Locate the cell with the specified text and output its [X, Y] center coordinate. 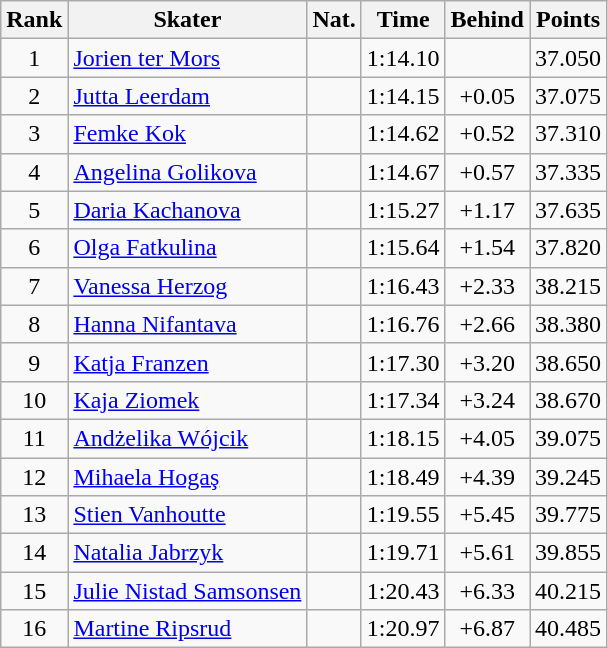
+0.05 [487, 96]
Jutta Leerdam [188, 96]
1:19.71 [403, 553]
Natalia Jabrzyk [188, 553]
Skater [188, 20]
13 [34, 515]
Katja Franzen [188, 362]
1:14.67 [403, 172]
Angelina Golikova [188, 172]
+4.05 [487, 438]
Behind [487, 20]
+6.87 [487, 629]
38.215 [568, 286]
Jorien ter Mors [188, 58]
+0.57 [487, 172]
1:20.97 [403, 629]
3 [34, 134]
+1.17 [487, 210]
11 [34, 438]
1:14.15 [403, 96]
39.075 [568, 438]
+6.33 [487, 591]
Vanessa Herzog [188, 286]
+3.20 [487, 362]
Time [403, 20]
1:16.43 [403, 286]
1:16.76 [403, 324]
+5.45 [487, 515]
Julie Nistad Samsonsen [188, 591]
1:19.55 [403, 515]
37.075 [568, 96]
39.245 [568, 477]
37.635 [568, 210]
38.650 [568, 362]
+4.39 [487, 477]
16 [34, 629]
Nat. [334, 20]
1:18.15 [403, 438]
Daria Kachanova [188, 210]
4 [34, 172]
Kaja Ziomek [188, 400]
37.310 [568, 134]
Hanna Nifantava [188, 324]
38.380 [568, 324]
38.670 [568, 400]
1:15.64 [403, 248]
Points [568, 20]
Rank [34, 20]
9 [34, 362]
39.855 [568, 553]
Olga Fatkulina [188, 248]
1:14.10 [403, 58]
+2.33 [487, 286]
2 [34, 96]
1:17.34 [403, 400]
37.050 [568, 58]
+1.54 [487, 248]
14 [34, 553]
12 [34, 477]
+5.61 [487, 553]
8 [34, 324]
6 [34, 248]
1:20.43 [403, 591]
10 [34, 400]
7 [34, 286]
1:17.30 [403, 362]
1:18.49 [403, 477]
Mihaela Hogaş [188, 477]
Femke Kok [188, 134]
+0.52 [487, 134]
1:15.27 [403, 210]
37.820 [568, 248]
15 [34, 591]
40.215 [568, 591]
39.775 [568, 515]
+2.66 [487, 324]
1 [34, 58]
Stien Vanhoutte [188, 515]
+3.24 [487, 400]
5 [34, 210]
37.335 [568, 172]
1:14.62 [403, 134]
40.485 [568, 629]
Andżelika Wójcik [188, 438]
Martine Ripsrud [188, 629]
